Return the [X, Y] coordinate for the center point of the cell that contains the specified text.  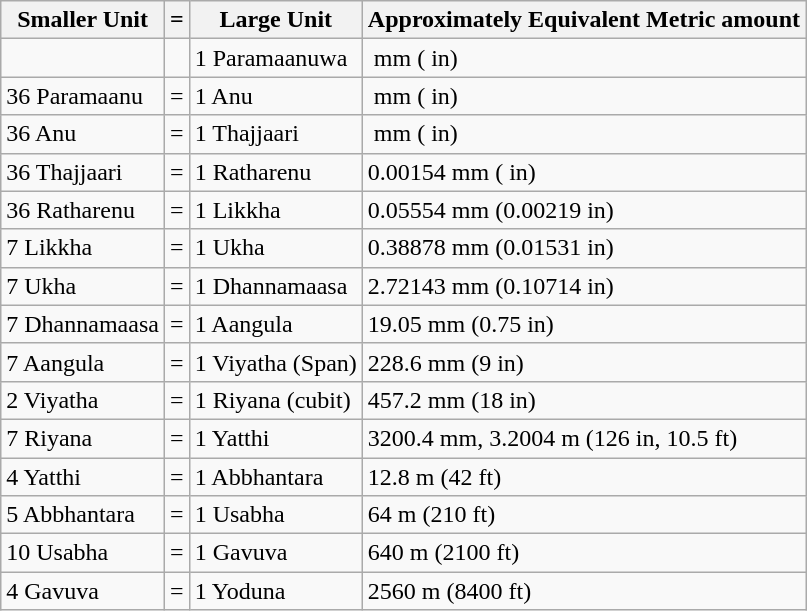
1 Dhannamaasa [276, 286]
1 Usabha [276, 515]
0.38878 mm (0.01531 in) [584, 248]
2.72143 mm (0.10714 in) [584, 286]
2560 m (8400 ft) [584, 591]
457.2 mm (18 in) [584, 400]
0.05554 mm (0.00219 in) [584, 210]
36 Paramaanu [83, 96]
7 Dhannamaasa [83, 324]
12.8 m (42 ft) [584, 477]
1 Riyana (cubit) [276, 400]
7 Aangula [83, 362]
0.00154 mm ( in) [584, 172]
1 Yoduna [276, 591]
1 Anu [276, 96]
1 Viyatha (Span) [276, 362]
1 Thajjaari [276, 134]
1 Abbhantara [276, 477]
10 Usabha [83, 553]
1 Ukha [276, 248]
228.6 mm (9 in) [584, 362]
1 Paramaanuwa [276, 58]
7 Likkha [83, 248]
640 m (2100 ft) [584, 553]
Approximately Equivalent Metric amount [584, 20]
4 Yatthi [83, 477]
2 Viyatha [83, 400]
3200.4 mm, 3.2004 m (126 in, 10.5 ft) [584, 438]
Smaller Unit [83, 20]
5 Abbhantara [83, 515]
7 Riyana [83, 438]
1 Ratharenu [276, 172]
36 Ratharenu [83, 210]
1 Likkha [276, 210]
4 Gavuva [83, 591]
1 Aangula [276, 324]
36 Thajjaari [83, 172]
36 Anu [83, 134]
1 Gavuva [276, 553]
7 Ukha [83, 286]
1 Yatthi [276, 438]
Large Unit [276, 20]
19.05 mm (0.75 in) [584, 324]
64 m (210 ft) [584, 515]
